Search for the cell housing the specified text and yield its (x, y) center coordinate. 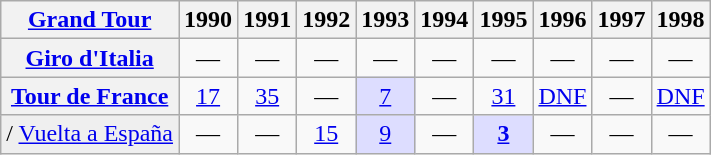
9 (386, 134)
/ Vuelta a España (90, 134)
1992 (326, 20)
1990 (208, 20)
Giro d'Italia (90, 58)
1998 (680, 20)
Grand Tour (90, 20)
1993 (386, 20)
1991 (268, 20)
Tour de France (90, 96)
7 (386, 96)
1997 (622, 20)
17 (208, 96)
35 (268, 96)
3 (504, 134)
15 (326, 134)
1995 (504, 20)
31 (504, 96)
1994 (444, 20)
1996 (562, 20)
